Return the (X, Y) coordinate for the center point of the cell that contains the specified text.  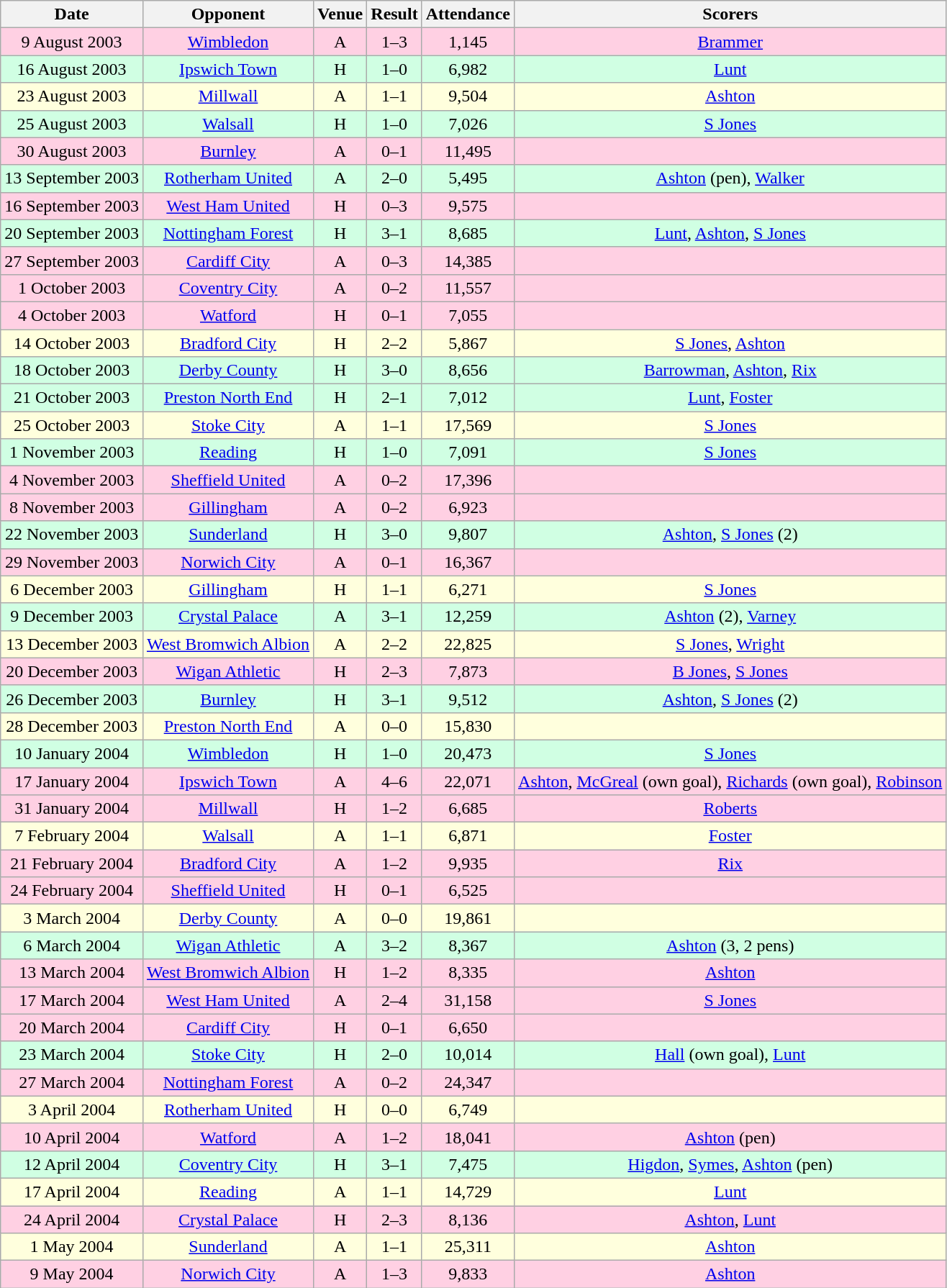
14,729 (468, 1192)
Roberts (730, 809)
B Jones, S Jones (730, 671)
16 September 2003 (72, 206)
8,656 (468, 371)
Lunt, Ashton, S Jones (730, 233)
7,026 (468, 124)
3 April 2004 (72, 1110)
Hall (own goal), Lunt (730, 1055)
6,871 (468, 836)
19,861 (468, 918)
Ashton (pen), Walker (730, 178)
9,512 (468, 699)
Lunt, Foster (730, 398)
Ashton (3, 2 pens) (730, 945)
29 November 2003 (72, 562)
Rix (730, 863)
11,557 (468, 288)
S Jones, Wright (730, 644)
6,525 (468, 891)
25 August 2003 (72, 124)
23 August 2003 (72, 96)
8,367 (468, 945)
16,367 (468, 562)
Ashton, Lunt (730, 1220)
6 December 2003 (72, 589)
22 November 2003 (72, 535)
20,473 (468, 753)
17,569 (468, 425)
13 March 2004 (72, 973)
Barrowman, Ashton, Rix (730, 371)
24 April 2004 (72, 1220)
6,271 (468, 589)
16 August 2003 (72, 69)
7 February 2004 (72, 836)
5,867 (468, 343)
27 March 2004 (72, 1082)
25 October 2003 (72, 425)
1 November 2003 (72, 453)
24,347 (468, 1082)
5,495 (468, 178)
Attendance (468, 14)
12,259 (468, 617)
6,923 (468, 507)
18,041 (468, 1137)
Foster (730, 836)
7,475 (468, 1164)
4 November 2003 (72, 480)
Higdon, Symes, Ashton (pen) (730, 1164)
17 March 2004 (72, 1000)
6 March 2004 (72, 945)
9,807 (468, 535)
23 March 2004 (72, 1055)
9 December 2003 (72, 617)
Ashton, McGreal (own goal), Richards (own goal), Robinson (730, 781)
Venue (340, 14)
2–1 (394, 398)
7,012 (468, 398)
2–4 (394, 1000)
6,685 (468, 809)
Brammer (730, 42)
9,575 (468, 206)
17,396 (468, 480)
7,873 (468, 671)
14 October 2003 (72, 343)
8 November 2003 (72, 507)
1 October 2003 (72, 288)
4–6 (394, 781)
14,385 (468, 260)
8,685 (468, 233)
9 August 2003 (72, 42)
10,014 (468, 1055)
8,335 (468, 973)
10 January 2004 (72, 753)
20 September 2003 (72, 233)
Scorers (730, 14)
30 August 2003 (72, 151)
3 March 2004 (72, 918)
8,136 (468, 1220)
10 April 2004 (72, 1137)
28 December 2003 (72, 726)
18 October 2003 (72, 371)
Opponent (227, 14)
13 December 2003 (72, 644)
21 October 2003 (72, 398)
Result (394, 14)
11,495 (468, 151)
26 December 2003 (72, 699)
27 September 2003 (72, 260)
9,935 (468, 863)
Ashton (pen) (730, 1137)
6,650 (468, 1028)
17 April 2004 (72, 1192)
22,071 (468, 781)
20 March 2004 (72, 1028)
3–2 (394, 945)
21 February 2004 (72, 863)
6,749 (468, 1110)
4 October 2003 (72, 315)
13 September 2003 (72, 178)
S Jones, Ashton (730, 343)
12 April 2004 (72, 1164)
20 December 2003 (72, 671)
1,145 (468, 42)
Ashton (2), Varney (730, 617)
7,091 (468, 453)
22,825 (468, 644)
9,833 (468, 1274)
7,055 (468, 315)
6,982 (468, 69)
15,830 (468, 726)
24 February 2004 (72, 891)
1 May 2004 (72, 1247)
25,311 (468, 1247)
17 January 2004 (72, 781)
31,158 (468, 1000)
9,504 (468, 96)
31 January 2004 (72, 809)
Date (72, 14)
9 May 2004 (72, 1274)
